Detect which cell encompasses the target text, then output its [X, Y] center coordinate. 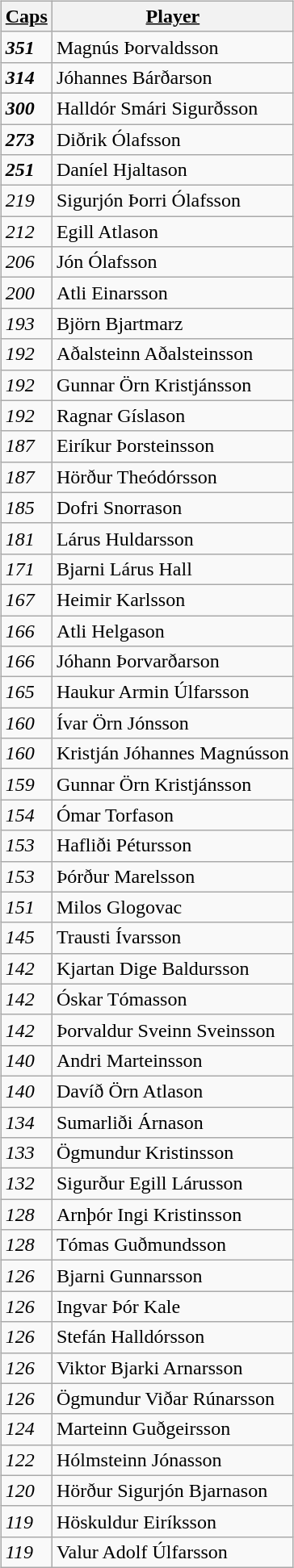
Hólmsteinn Jónasson [173, 1460]
Sigurjón Þorri Ólafsson [173, 201]
185 [26, 508]
Hörður Sigurjón Bjarnason [173, 1491]
Valur Adolf Úlfarsson [173, 1552]
Andri Marteinsson [173, 1060]
159 [26, 784]
Ögmundur Kristinsson [173, 1153]
Player [173, 16]
Björn Bjartmarz [173, 324]
124 [26, 1429]
Jón Ólafsson [173, 262]
Atli Einarsson [173, 293]
Arnþór Ingi Kristinsson [173, 1215]
Viktor Bjarki Arnarsson [173, 1368]
Heimir Karlsson [173, 600]
300 [26, 108]
Lárus Huldarsson [173, 538]
171 [26, 569]
Milos Glogovac [173, 907]
Ingvar Þór Kale [173, 1307]
251 [26, 170]
Eiríkur Þorsteinsson [173, 446]
Hafliði Pétursson [173, 846]
Sumarliði Árnason [173, 1123]
212 [26, 232]
Trausti Ívarsson [173, 938]
Magnús Þorvaldsson [173, 47]
181 [26, 538]
Bjarni Gunnarsson [173, 1276]
120 [26, 1491]
Ragnar Gíslason [173, 416]
134 [26, 1123]
Aðalsteinn Aðalsteinsson [173, 354]
Hörður Theódórsson [173, 477]
273 [26, 140]
Ívar Örn Jónsson [173, 723]
Kjartan Dige Baldursson [173, 968]
206 [26, 262]
Atli Helgason [173, 630]
219 [26, 201]
Davíð Örn Atlason [173, 1091]
Caps [26, 16]
Ómar Torfason [173, 815]
Stefán Halldórsson [173, 1337]
Marteinn Guðgeirsson [173, 1429]
167 [26, 600]
Diðrik Ólafsson [173, 140]
Sigurður Egill Lárusson [173, 1184]
151 [26, 907]
133 [26, 1153]
Bjarni Lárus Hall [173, 569]
Jóhann Þorvarðarson [173, 662]
Þorvaldur Sveinn Sveinsson [173, 1030]
200 [26, 293]
145 [26, 938]
314 [26, 77]
351 [26, 47]
154 [26, 815]
Halldór Smári Sigurðsson [173, 108]
Ögmundur Viðar Rúnarsson [173, 1399]
Tómas Guðmundsson [173, 1245]
122 [26, 1460]
Þórður Marelsson [173, 876]
Dofri Snorrason [173, 508]
Höskuldur Eiríksson [173, 1521]
Egill Atlason [173, 232]
Jóhannes Bárðarson [173, 77]
193 [26, 324]
Óskar Tómasson [173, 999]
165 [26, 692]
Haukur Armin Úlfarsson [173, 692]
Kristján Jóhannes Magnússon [173, 754]
Daníel Hjaltason [173, 170]
132 [26, 1184]
